Find where the given text appears and provide that cell's center as (X, Y) coordinate. 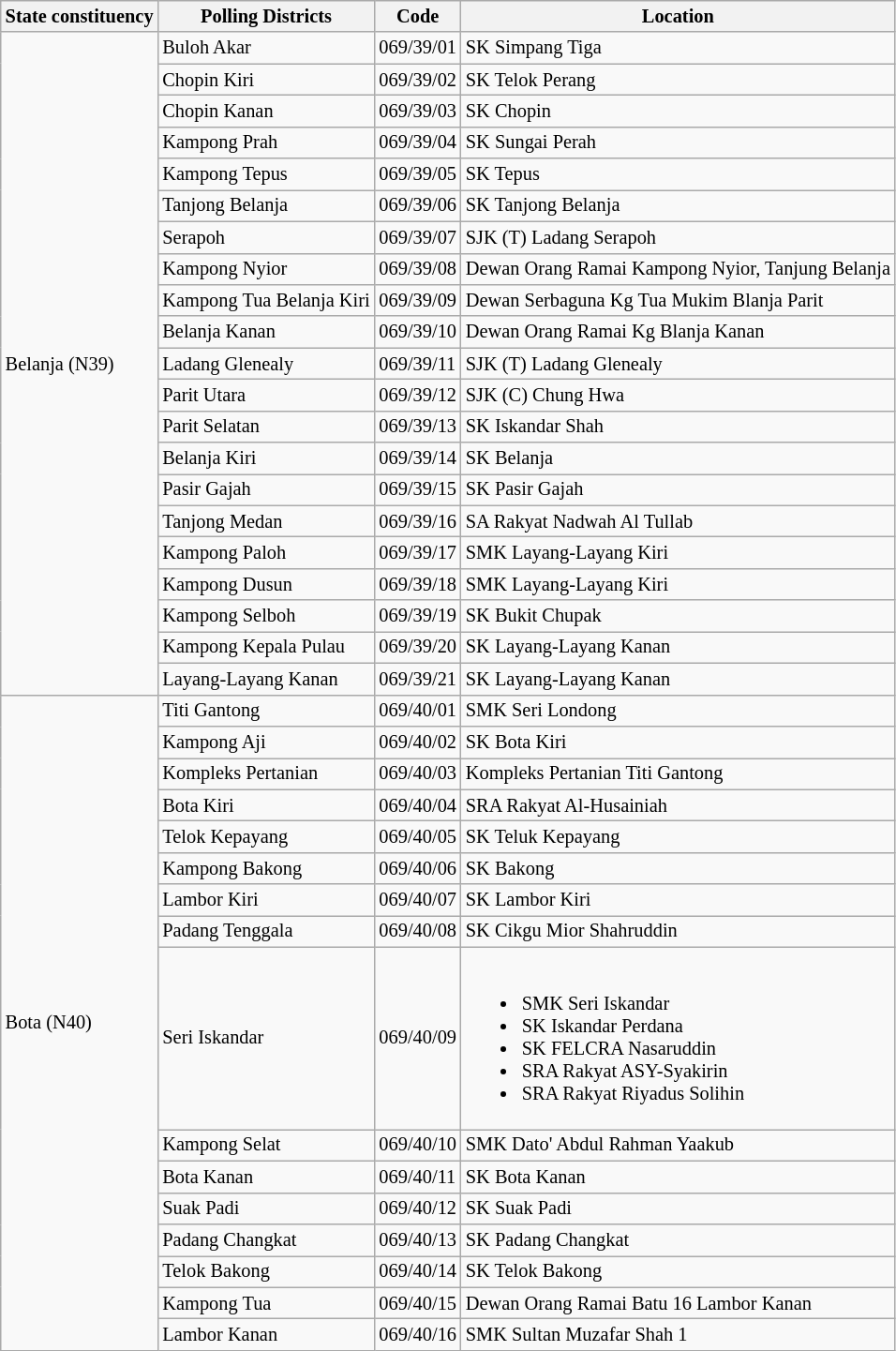
Belanja Kiri (266, 458)
Tanjong Medan (266, 521)
069/39/13 (418, 427)
SK Chopin (679, 111)
SJK (T) Ladang Serapoh (679, 237)
Chopin Kanan (266, 111)
SK Sungai Perah (679, 143)
069/39/05 (418, 174)
Kampong Nyior (266, 269)
SK Bota Kanan (679, 1177)
069/40/15 (418, 1303)
SJK (C) Chung Hwa (679, 395)
069/40/08 (418, 931)
Kampong Prah (266, 143)
SK Bukit Chupak (679, 616)
Seri Iskandar (266, 1038)
069/40/07 (418, 900)
069/40/14 (418, 1271)
Dewan Orang Ramai Batu 16 Lambor Kanan (679, 1303)
State constituency (80, 16)
SK Padang Changkat (679, 1239)
069/39/20 (418, 647)
069/40/01 (418, 711)
Chopin Kiri (266, 80)
Ladang Glenealy (266, 364)
069/39/03 (418, 111)
069/39/04 (418, 143)
Belanja (N39) (80, 364)
Lambor Kiri (266, 900)
Layang-Layang Kanan (266, 679)
069/40/13 (418, 1239)
Kampong Paloh (266, 552)
Kampong Aji (266, 742)
069/39/06 (418, 205)
Location (679, 16)
Titi Gantong (266, 711)
069/40/05 (418, 836)
Dewan Orang Ramai Kampong Nyior, Tanjung Belanja (679, 269)
Bota Kanan (266, 1177)
SK Telok Bakong (679, 1271)
SK Belanja (679, 458)
SMK Dato' Abdul Rahman Yaakub (679, 1145)
SK Cikgu Mior Shahruddin (679, 931)
SK Simpang Tiga (679, 48)
Parit Utara (266, 395)
Kampong Dusun (266, 584)
069/39/16 (418, 521)
069/39/10 (418, 332)
Telok Kepayang (266, 836)
069/40/04 (418, 805)
SK Teluk Kepayang (679, 836)
Serapoh (266, 237)
Kompleks Pertanian Titi Gantong (679, 773)
Lambor Kanan (266, 1334)
069/39/02 (418, 80)
Padang Changkat (266, 1239)
069/39/21 (418, 679)
SK Telok Perang (679, 80)
Suak Padi (266, 1208)
Kampong Selboh (266, 616)
SK Pasir Gajah (679, 489)
069/39/09 (418, 300)
SK Suak Padi (679, 1208)
069/39/19 (418, 616)
Belanja Kanan (266, 332)
069/40/09 (418, 1038)
Bota Kiri (266, 805)
069/40/16 (418, 1334)
069/39/01 (418, 48)
069/39/18 (418, 584)
069/40/10 (418, 1145)
Pasir Gajah (266, 489)
Kampong Selat (266, 1145)
069/40/02 (418, 742)
Dewan Orang Ramai Kg Blanja Kanan (679, 332)
Telok Bakong (266, 1271)
Code (418, 16)
069/40/11 (418, 1177)
SRA Rakyat Al-Husainiah (679, 805)
SK Bota Kiri (679, 742)
069/39/14 (418, 458)
Padang Tenggala (266, 931)
Kampong Kepala Pulau (266, 647)
069/39/17 (418, 552)
SK Bakong (679, 868)
SMK Seri Londong (679, 711)
SA Rakyat Nadwah Al Tullab (679, 521)
069/40/12 (418, 1208)
069/39/07 (418, 237)
Kampong Bakong (266, 868)
069/39/15 (418, 489)
SMK Sultan Muzafar Shah 1 (679, 1334)
SK Iskandar Shah (679, 427)
069/40/06 (418, 868)
Bota (N40) (80, 1022)
SK Tanjong Belanja (679, 205)
SMK Seri IskandarSK Iskandar PerdanaSK FELCRA NasaruddinSRA Rakyat ASY-SyakirinSRA Rakyat Riyadus Solihin (679, 1038)
Parit Selatan (266, 427)
Kampong Tua (266, 1303)
SJK (T) Ladang Glenealy (679, 364)
069/39/12 (418, 395)
Kompleks Pertanian (266, 773)
Kampong Tua Belanja Kiri (266, 300)
SK Lambor Kiri (679, 900)
069/40/03 (418, 773)
Dewan Serbaguna Kg Tua Mukim Blanja Parit (679, 300)
069/39/11 (418, 364)
SK Tepus (679, 174)
Kampong Tepus (266, 174)
069/39/08 (418, 269)
Buloh Akar (266, 48)
Polling Districts (266, 16)
Tanjong Belanja (266, 205)
